Scan for the cell matching the given text and deliver its [X, Y] coordinate at center. 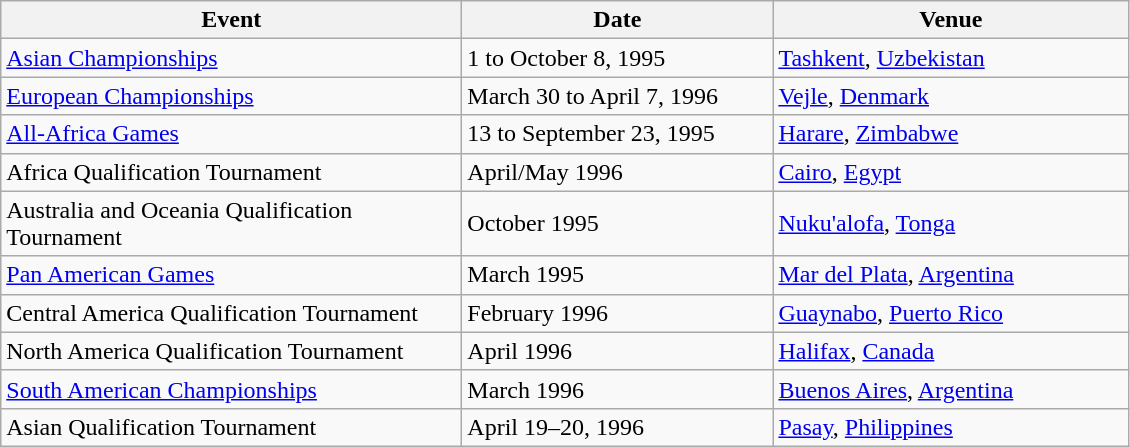
March 1995 [618, 275]
Cairo, Egypt [951, 172]
Tashkent, Uzbekistan [951, 58]
Mar del Plata, Argentina [951, 275]
Africa Qualification Tournament [232, 172]
April 1996 [618, 351]
Guaynabo, Puerto Rico [951, 313]
1 to October 8, 1995 [618, 58]
Halifax, Canada [951, 351]
Asian Championships [232, 58]
October 1995 [618, 224]
North America Qualification Tournament [232, 351]
April 19–20, 1996 [618, 427]
March 30 to April 7, 1996 [618, 96]
Central America Qualification Tournament [232, 313]
Harare, Zimbabwe [951, 134]
Pan American Games [232, 275]
Nuku'alofa, Tonga [951, 224]
Event [232, 20]
Vejle, Denmark [951, 96]
Australia and Oceania Qualification Tournament [232, 224]
Asian Qualification Tournament [232, 427]
Venue [951, 20]
13 to September 23, 1995 [618, 134]
South American Championships [232, 389]
Buenos Aires, Argentina [951, 389]
European Championships [232, 96]
February 1996 [618, 313]
March 1996 [618, 389]
All-Africa Games [232, 134]
Date [618, 20]
Pasay, Philippines [951, 427]
April/May 1996 [618, 172]
